Locate the cell with the specified text and output its [x, y] center coordinate. 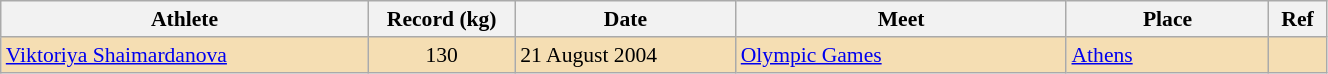
Ref [1298, 19]
Meet [902, 19]
Athlete [184, 19]
Record (kg) [442, 19]
21 August 2004 [625, 55]
Place [1167, 19]
130 [442, 55]
Olympic Games [902, 55]
Athens [1167, 55]
Date [625, 19]
Viktoriya Shaimardanova [184, 55]
